Return (X, Y) of the center of cell containing provided text 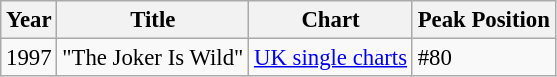
"The Joker Is Wild" (153, 58)
UK single charts (331, 58)
Chart (331, 20)
Peak Position (484, 20)
#80 (484, 58)
Year (29, 20)
1997 (29, 58)
Title (153, 20)
